Find where the given text appears and provide that cell's center as (X, Y) coordinate. 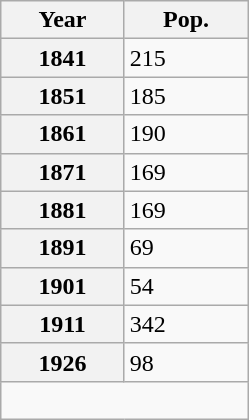
190 (186, 134)
1926 (63, 362)
1861 (63, 134)
69 (186, 248)
185 (186, 96)
54 (186, 286)
1901 (63, 286)
Pop. (186, 20)
1851 (63, 96)
98 (186, 362)
1841 (63, 58)
1891 (63, 248)
1881 (63, 210)
1911 (63, 324)
342 (186, 324)
Year (63, 20)
215 (186, 58)
1871 (63, 172)
